For the text-containing cell, return its midpoint in (X, Y) coordinate format. 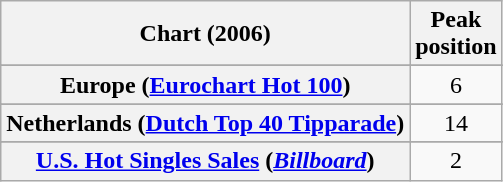
Netherlands (Dutch Top 40 Tipparade) (206, 123)
Peakposition (456, 34)
2 (456, 161)
14 (456, 123)
Chart (2006) (206, 34)
U.S. Hot Singles Sales (Billboard) (206, 161)
6 (456, 85)
Europe (Eurochart Hot 100) (206, 85)
